Provide the [X, Y] coordinate of the cell's center where the given text is located.  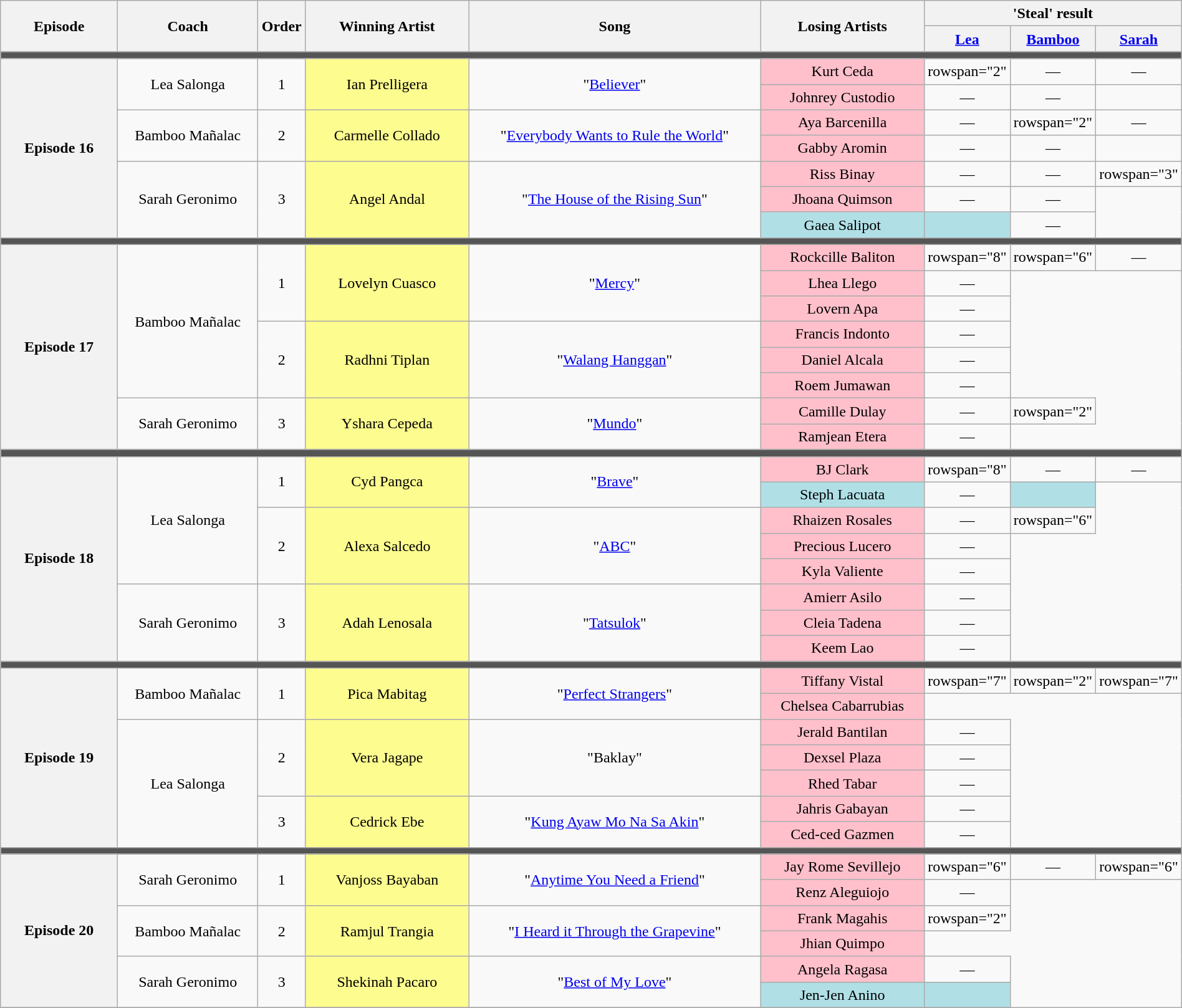
Song [615, 26]
Pica Mabitag [387, 694]
Carmelle Collado [387, 135]
Francis Indonto [843, 334]
Lovern Apa [843, 309]
Ramjul Trangia [387, 931]
Angel Andal [387, 199]
Frank Magahis [843, 918]
"Mundo" [615, 424]
Alexa Salcedo [387, 546]
Jen-Jen Anino [843, 995]
Jerald Bantilan [843, 732]
Lhea Llego [843, 283]
Adah Lenosala [387, 622]
Gabby Aromin [843, 148]
Bamboo [1053, 39]
Vera Jagape [387, 758]
Dexsel Plaza [843, 758]
Jhian Quimpo [843, 944]
Jhoana Quimson [843, 199]
Tiffany Vistal [843, 681]
"Tatsulok" [615, 622]
"The House of the Rising Sun" [615, 199]
"Believer" [615, 84]
Episode 20 [59, 931]
"Best of My Love" [615, 982]
Ian Prelligera [387, 84]
Radhni Tiplan [387, 360]
Ramjean Etera [843, 436]
Cleia Tadena [843, 622]
Daniel Alcala [843, 360]
Sarah [1139, 39]
Cyd Pangca [387, 482]
Shekinah Pacaro [387, 982]
Angela Ragasa [843, 969]
Episode 19 [59, 758]
Renz Aleguiojo [843, 893]
'Steal' result [1054, 14]
Rockcille Baliton [843, 257]
"I Heard it Through the Grapevine" [615, 931]
"Brave" [615, 482]
Lovelyn Cuasco [387, 283]
Rhed Tabar [843, 783]
Episode 16 [59, 148]
Losing Artists [843, 26]
Aya Barcenilla [843, 122]
Kurt Ceda [843, 71]
Chelsea Cabarrubias [843, 707]
"Kung Ayaw Mo Na Sa Akin" [615, 822]
"Walang Hanggan" [615, 360]
Jay Rome Sevillejo [843, 866]
Order [282, 26]
BJ Clark [843, 469]
"Mercy" [615, 283]
Amierr Asilo [843, 597]
Episode [59, 26]
Coach [188, 26]
Jahris Gabayan [843, 809]
Rhaizen Rosales [843, 520]
"Perfect Strangers" [615, 694]
Keem Lao [843, 648]
Roem Jumawan [843, 385]
"Baklay" [615, 758]
"Anytime You Need a Friend" [615, 880]
Johnrey Custodio [843, 97]
Steph Lacuata [843, 495]
Kyla Valiente [843, 571]
Episode 17 [59, 347]
Winning Artist [387, 26]
Precious Lucero [843, 546]
Camille Dulay [843, 411]
Riss Binay [843, 173]
Episode 18 [59, 559]
Yshara Cepeda [387, 424]
rowspan="3" [1139, 173]
"Everybody Wants to Rule the World" [615, 135]
Vanjoss Bayaban [387, 880]
Ced-ced Gazmen [843, 834]
Gaea Salipot [843, 224]
"ABC" [615, 546]
Cedrick Ebe [387, 822]
Lea [968, 39]
